Find where the given text appears and provide that cell's center as (X, Y) coordinate. 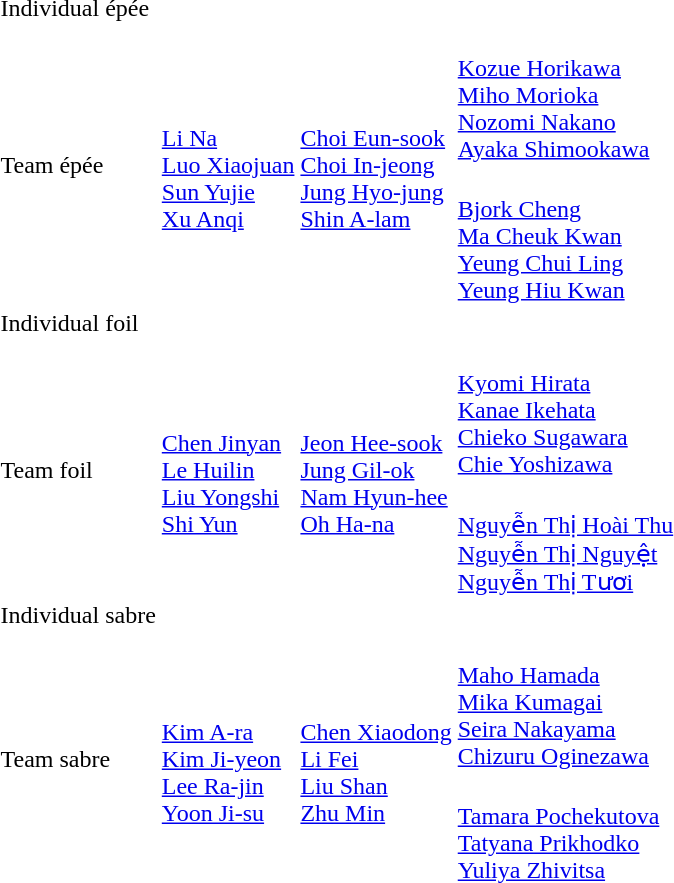
Jeon Hee-sookJung Gil-okNam Hyun-heeOh Ha-na (376, 469)
Nguyễn Thị Hoài ThuNguyễn Thị NguyệtNguyễn Thị Tươi (565, 540)
Maho HamadaMika KumagaiSeira NakayamaChizuru Oginezawa (565, 703)
Li NaLuo XiaojuanSun YujieXu Anqi (228, 166)
Kyomi HirataKanae IkehataChieko SugawaraChie Yoshizawa (565, 410)
Choi Eun-sookChoi In-jeongJung Hyo-jungShin A-lam (376, 166)
Bjork ChengMa Cheuk KwanYeung Chui LingYeung Hiu Kwan (565, 236)
Chen JinyanLe HuilinLiu YongshiShi Yun (228, 469)
Kozue HorikawaMiho MoriokaNozomi NakanoAyaka Shimookawa (565, 95)
